Capture the cell that displays the provided text and extract its [x, y] central coordinate. 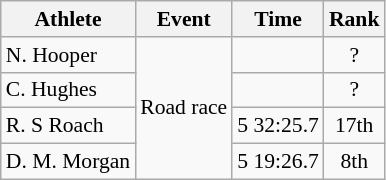
Rank [354, 19]
17th [354, 126]
Event [184, 19]
C. Hughes [68, 90]
N. Hooper [68, 55]
D. M. Morgan [68, 162]
R. S Roach [68, 126]
Time [278, 19]
5 32:25.7 [278, 126]
5 19:26.7 [278, 162]
Athlete [68, 19]
Road race [184, 108]
8th [354, 162]
